Search for the cell housing the specified text and yield its (X, Y) center coordinate. 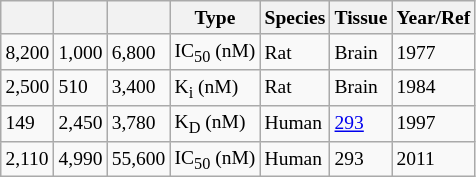
6,800 (138, 52)
2,500 (28, 88)
8,200 (28, 52)
KD (nM) (215, 123)
Ki (nM) (215, 88)
3,400 (138, 88)
55,600 (138, 159)
Species (295, 18)
510 (80, 88)
3,780 (138, 123)
2,110 (28, 159)
1,000 (80, 52)
2,450 (80, 123)
1984 (434, 88)
149 (28, 123)
Tissue (361, 18)
1977 (434, 52)
4,990 (80, 159)
Type (215, 18)
Year/Ref (434, 18)
2011 (434, 159)
1997 (434, 123)
